Capture the cell that displays the provided text and extract its [x, y] central coordinate. 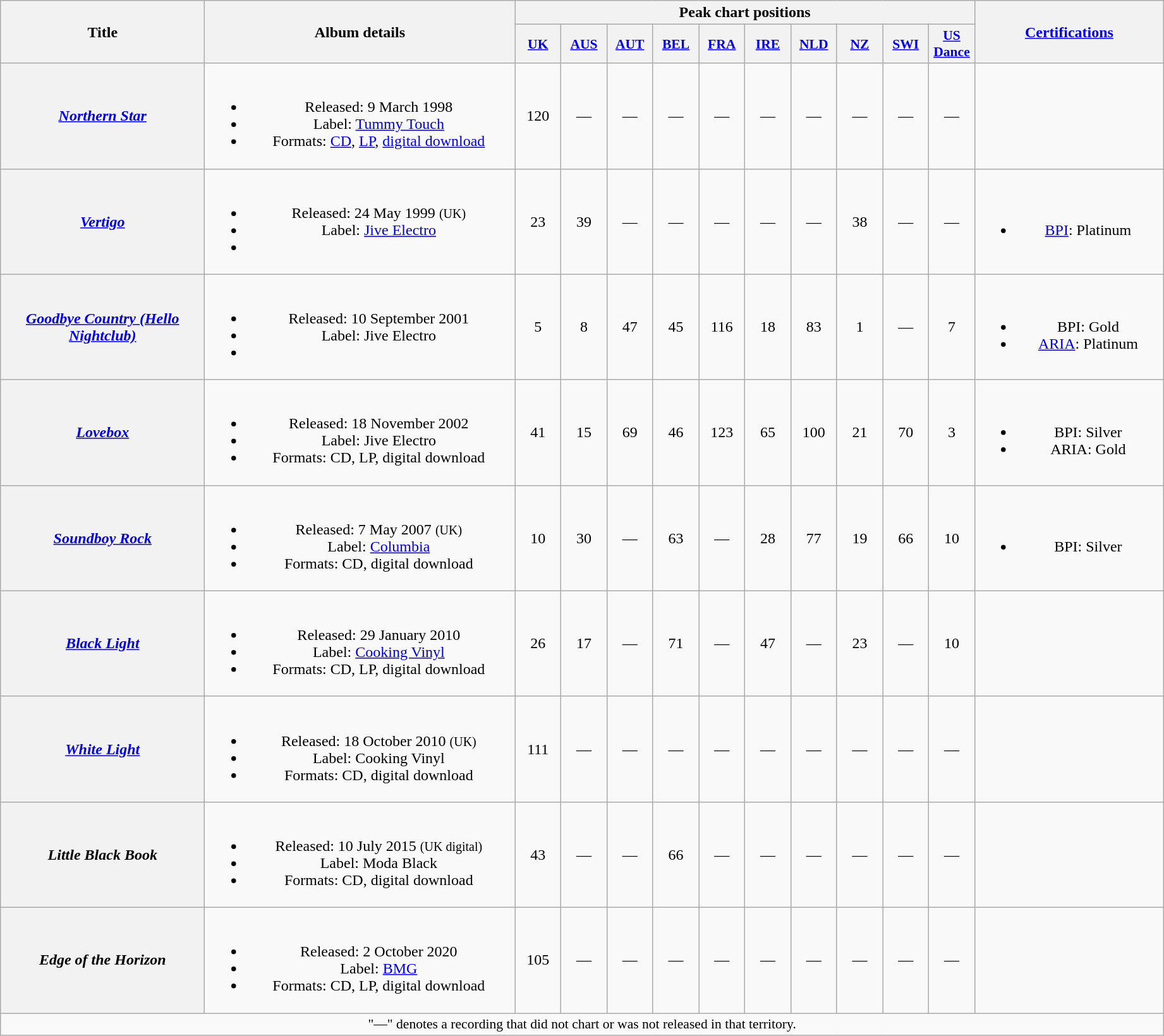
Released: 29 January 2010Label: Cooking VinylFormats: CD, LP, digital download [360, 643]
Soundboy Rock [102, 538]
43 [538, 854]
Released: 18 October 2010 (UK)Label: Cooking VinylFormats: CD, digital download [360, 749]
41 [538, 432]
BPI: SilverARIA: Gold [1069, 432]
19 [859, 538]
63 [676, 538]
Edge of the Horizon [102, 960]
BPI: Platinum [1069, 221]
120 [538, 116]
Title [102, 32]
Peak chart positions [745, 13]
83 [814, 327]
46 [676, 432]
Goodbye Country (Hello Nightclub) [102, 327]
71 [676, 643]
AUS [584, 44]
45 [676, 327]
30 [584, 538]
BEL [676, 44]
69 [629, 432]
Little Black Book [102, 854]
26 [538, 643]
Released: 10 July 2015 (UK digital)Label: Moda BlackFormats: CD, digital download [360, 854]
NLD [814, 44]
USDance [952, 44]
38 [859, 221]
Released: 24 May 1999 (UK)Label: Jive Electro [360, 221]
Lovebox [102, 432]
70 [906, 432]
1 [859, 327]
Black Light [102, 643]
77 [814, 538]
39 [584, 221]
Released: 18 November 2002Label: Jive ElectroFormats: CD, LP, digital download [360, 432]
28 [768, 538]
111 [538, 749]
5 [538, 327]
BPI: Silver [1069, 538]
Northern Star [102, 116]
Certifications [1069, 32]
SWI [906, 44]
Released: 7 May 2007 (UK)Label: ColumbiaFormats: CD, digital download [360, 538]
116 [722, 327]
21 [859, 432]
NZ [859, 44]
White Light [102, 749]
17 [584, 643]
123 [722, 432]
8 [584, 327]
15 [584, 432]
Released: 10 September 2001Label: Jive Electro [360, 327]
7 [952, 327]
3 [952, 432]
FRA [722, 44]
IRE [768, 44]
"—" denotes a recording that did not chart or was not released in that territory. [583, 1025]
Vertigo [102, 221]
18 [768, 327]
Album details [360, 32]
65 [768, 432]
100 [814, 432]
105 [538, 960]
Released: 2 October 2020Label: BMGFormats: CD, LP, digital download [360, 960]
UK [538, 44]
Released: 9 March 1998Label: Tummy TouchFormats: CD, LP, digital download [360, 116]
AUT [629, 44]
BPI: GoldARIA: Platinum [1069, 327]
